Pinpoint the cell where the given text exists, returning its (X, Y) midpoint coordinate. 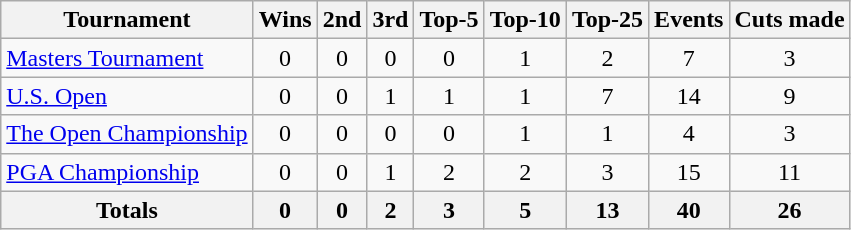
15 (689, 172)
26 (790, 210)
Top-5 (449, 20)
4 (689, 134)
Masters Tournament (127, 58)
The Open Championship (127, 134)
11 (790, 172)
Wins (285, 20)
Tournament (127, 20)
5 (525, 210)
Top-10 (525, 20)
Top-25 (607, 20)
Totals (127, 210)
PGA Championship (127, 172)
40 (689, 210)
14 (689, 96)
9 (790, 96)
13 (607, 210)
2nd (342, 20)
3rd (390, 20)
Events (689, 20)
Cuts made (790, 20)
U.S. Open (127, 96)
